Locate the cell with the specified text and output its [x, y] center coordinate. 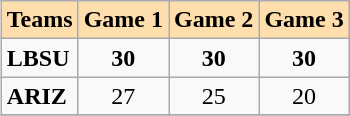
27 [123, 96]
25 [213, 96]
ARIZ [40, 96]
Game 1 [123, 20]
20 [304, 96]
LBSU [40, 58]
Teams [40, 20]
Game 3 [304, 20]
Game 2 [213, 20]
